Extract the [x, y] coordinate from the center of the cell holding the provided text.  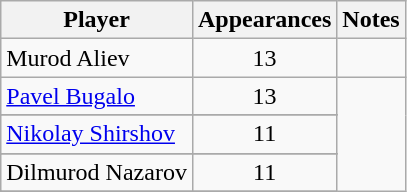
Nikolay Shirshov [97, 134]
Pavel Bugalo [97, 96]
Murod Aliev [97, 58]
Notes [371, 20]
Dilmurod Nazarov [97, 172]
Appearances [264, 20]
Player [97, 20]
